Extract the (X, Y) coordinate from the center of the cell holding the provided text.  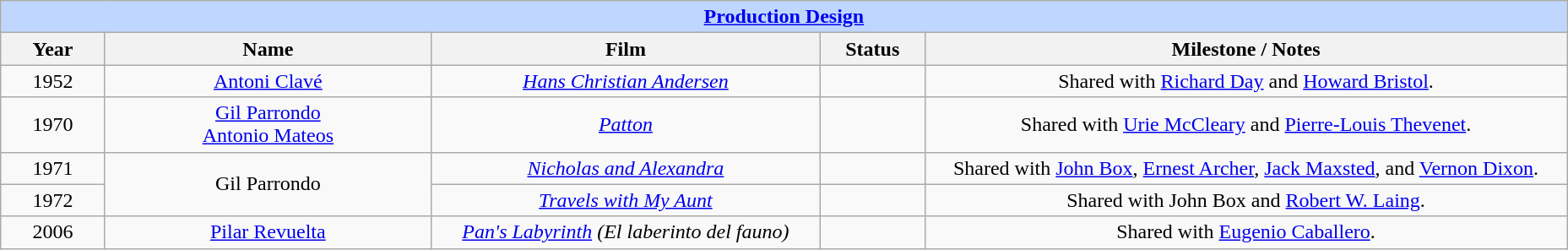
Travels with My Aunt (625, 200)
1971 (53, 168)
Pilar Revuelta (268, 232)
Shared with Richard Day and Howard Bristol. (1246, 81)
Patton (625, 125)
2006 (53, 232)
Pan's Labyrinth (El laberinto del fauno) (625, 232)
Milestone / Notes (1246, 49)
Production Design (784, 17)
Shared with Urie McCleary and Pierre-Louis Thevenet. (1246, 125)
Shared with Eugenio Caballero. (1246, 232)
Gil Parrondo (268, 184)
Film (625, 49)
Antoni Clavé (268, 81)
Hans Christian Andersen (625, 81)
Shared with John Box, Ernest Archer, Jack Maxsted, and Vernon Dixon. (1246, 168)
Gil ParrondoAntonio Mateos (268, 125)
1970 (53, 125)
Name (268, 49)
Shared with John Box and Robert W. Laing. (1246, 200)
Year (53, 49)
1972 (53, 200)
Nicholas and Alexandra (625, 168)
1952 (53, 81)
Status (872, 49)
